Detect which cell encompasses the target text, then output its (X, Y) center coordinate. 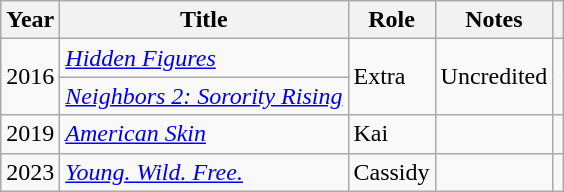
Year (30, 20)
Cassidy (392, 172)
Notes (494, 20)
Title (204, 20)
Extra (392, 77)
2019 (30, 134)
Role (392, 20)
2023 (30, 172)
Kai (392, 134)
Young. Wild. Free. (204, 172)
2016 (30, 77)
Uncredited (494, 77)
Hidden Figures (204, 58)
Neighbors 2: Sorority Rising (204, 96)
American Skin (204, 134)
